Determine the [x, y] coordinate at the center of the cell enclosing the given text.  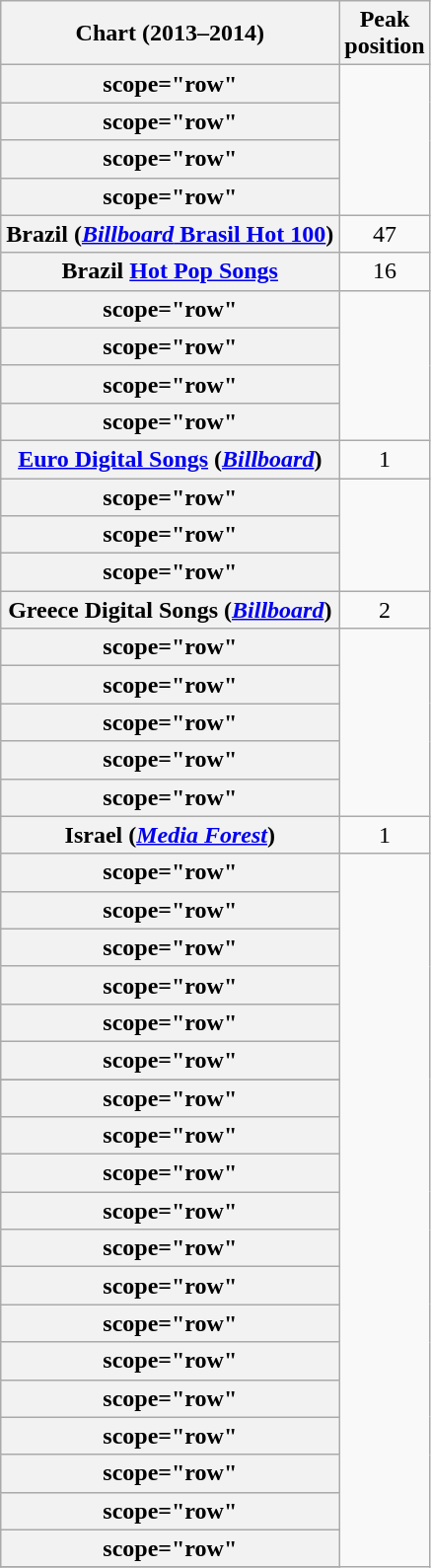
Greece Digital Songs (Billboard) [170, 610]
2 [385, 610]
Brazil (Billboard Brasil Hot 100) [170, 234]
Brazil Hot Pop Songs [170, 271]
Israel (Media Forest) [170, 835]
47 [385, 234]
16 [385, 271]
Peakposition [385, 34]
Euro Digital Songs (Billboard) [170, 459]
Chart (2013–2014) [170, 34]
